Detect which cell encompasses the target text, then output its (x, y) center coordinate. 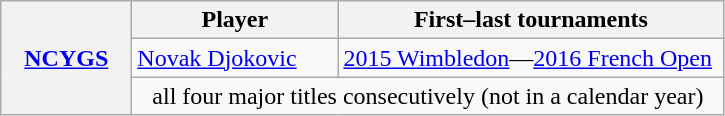
2015 Wimbledon—2016 French Open (531, 58)
Player (235, 20)
NCYGS (66, 58)
Novak Djokovic (235, 58)
First–last tournaments (531, 20)
all four major titles consecutively (not in a calendar year) (428, 96)
